Extract the (X, Y) coordinate from the center of the cell holding the provided text.  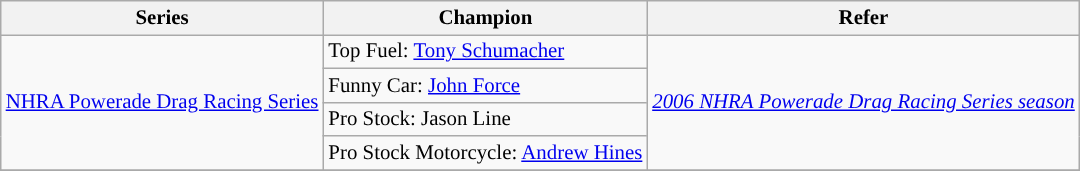
Pro Stock: Jason Line (485, 119)
Top Fuel: Tony Schumacher (485, 51)
Champion (485, 18)
2006 NHRA Powerade Drag Racing Series season (863, 102)
Pro Stock Motorcycle: Andrew Hines (485, 153)
Series (162, 18)
Refer (863, 18)
Funny Car: John Force (485, 85)
NHRA Powerade Drag Racing Series (162, 102)
